Find where the given text appears and provide that cell's center as (X, Y) coordinate. 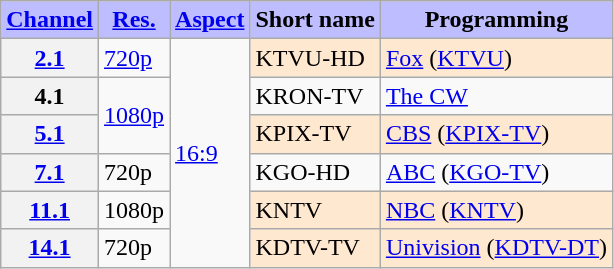
KDTV-TV (315, 248)
Fox (KTVU) (496, 58)
KNTV (315, 210)
KGO-HD (315, 172)
ABC (KGO-TV) (496, 172)
Univision (KDTV-DT) (496, 248)
11.1 (50, 210)
NBC (KNTV) (496, 210)
KTVU-HD (315, 58)
KRON-TV (315, 96)
Channel (50, 20)
14.1 (50, 248)
2.1 (50, 58)
4.1 (50, 96)
Res. (134, 20)
Aspect (210, 20)
16:9 (210, 153)
CBS (KPIX-TV) (496, 134)
5.1 (50, 134)
Programming (496, 20)
KPIX-TV (315, 134)
Short name (315, 20)
7.1 (50, 172)
The CW (496, 96)
